Capture the cell that displays the provided text and extract its (x, y) central coordinate. 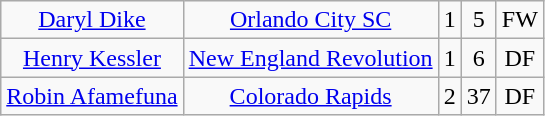
Robin Afamefuna (92, 96)
Henry Kessler (92, 58)
5 (478, 20)
37 (478, 96)
Orlando City SC (310, 20)
6 (478, 58)
FW (520, 20)
2 (450, 96)
New England Revolution (310, 58)
Daryl Dike (92, 20)
Colorado Rapids (310, 96)
